Find where the given text appears and provide that cell's center as (X, Y) coordinate. 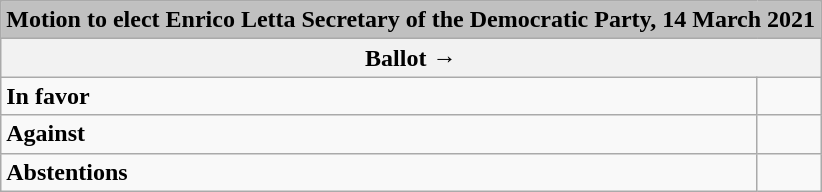
In favor (380, 96)
Against (380, 134)
Abstentions (380, 172)
Motion to elect Enrico Letta Secretary of the Democratic Party, 14 March 2021 (411, 20)
Ballot → (411, 58)
